Identify which cell holds the provided text, then report its (X, Y) central coordinate. 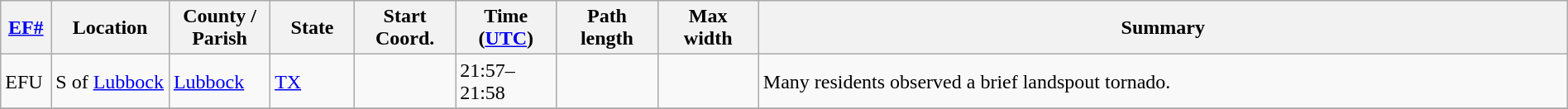
Many residents observed a brief landspout tornado. (1163, 81)
Max width (708, 28)
21:57–21:58 (506, 81)
Start Coord. (404, 28)
EF# (26, 28)
County / Parish (219, 28)
State (313, 28)
EFU (26, 81)
Time (UTC) (506, 28)
Location (111, 28)
Lubbock (219, 81)
S of Lubbock (111, 81)
Path length (607, 28)
TX (313, 81)
Summary (1163, 28)
